Capture the cell that displays the provided text and extract its [x, y] central coordinate. 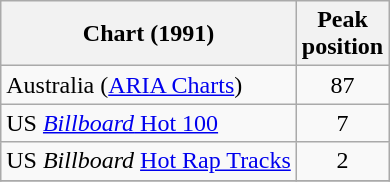
Peakposition [342, 34]
US Billboard Hot 100 [149, 123]
US Billboard Hot Rap Tracks [149, 161]
2 [342, 161]
Chart (1991) [149, 34]
7 [342, 123]
87 [342, 85]
Australia (ARIA Charts) [149, 85]
